Search for the cell housing the specified text and yield its [X, Y] center coordinate. 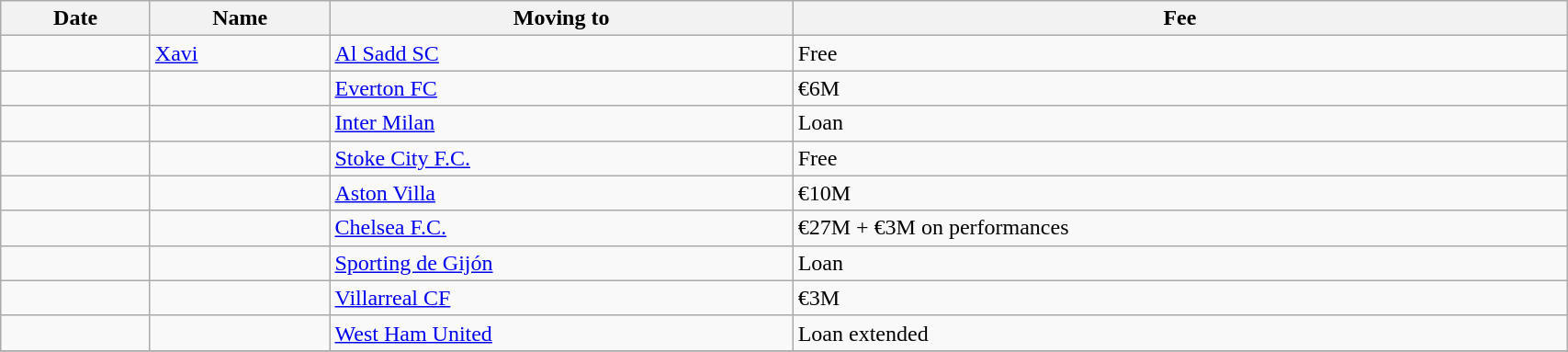
€6M [1179, 88]
West Ham United [561, 333]
Villarreal CF [561, 298]
Moving to [561, 18]
Stoke City F.C. [561, 158]
Name [240, 18]
Chelsea F.C. [561, 228]
Al Sadd SC [561, 53]
€27M + €3M on performances [1179, 228]
Date [75, 18]
Everton FC [561, 88]
Xavi [240, 53]
Aston Villa [561, 193]
€10M [1179, 193]
Sporting de Gijón [561, 263]
Inter Milan [561, 123]
Loan extended [1179, 333]
Fee [1179, 18]
€3M [1179, 298]
